Return (X, Y) of the center of cell containing provided text 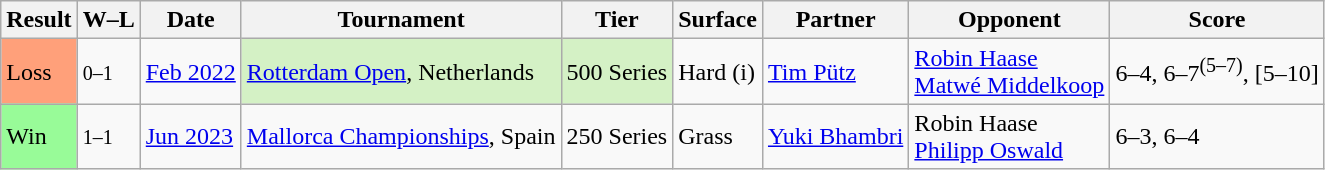
Grass (718, 136)
6–3, 6–4 (1217, 136)
Robin Haase Philipp Oswald (1010, 136)
Result (39, 20)
1–1 (108, 136)
Rotterdam Open, Netherlands (401, 72)
500 Series (617, 72)
Tim Pütz (835, 72)
0–1 (108, 72)
Win (39, 136)
Loss (39, 72)
Date (190, 20)
Feb 2022 (190, 72)
Mallorca Championships, Spain (401, 136)
Score (1217, 20)
250 Series (617, 136)
6–4, 6–7(5–7), [5–10] (1217, 72)
Tournament (401, 20)
Opponent (1010, 20)
Tier (617, 20)
Surface (718, 20)
Yuki Bhambri (835, 136)
Robin Haase Matwé Middelkoop (1010, 72)
Hard (i) (718, 72)
W–L (108, 20)
Partner (835, 20)
Jun 2023 (190, 136)
